Search for the cell housing the specified text and yield its [x, y] center coordinate. 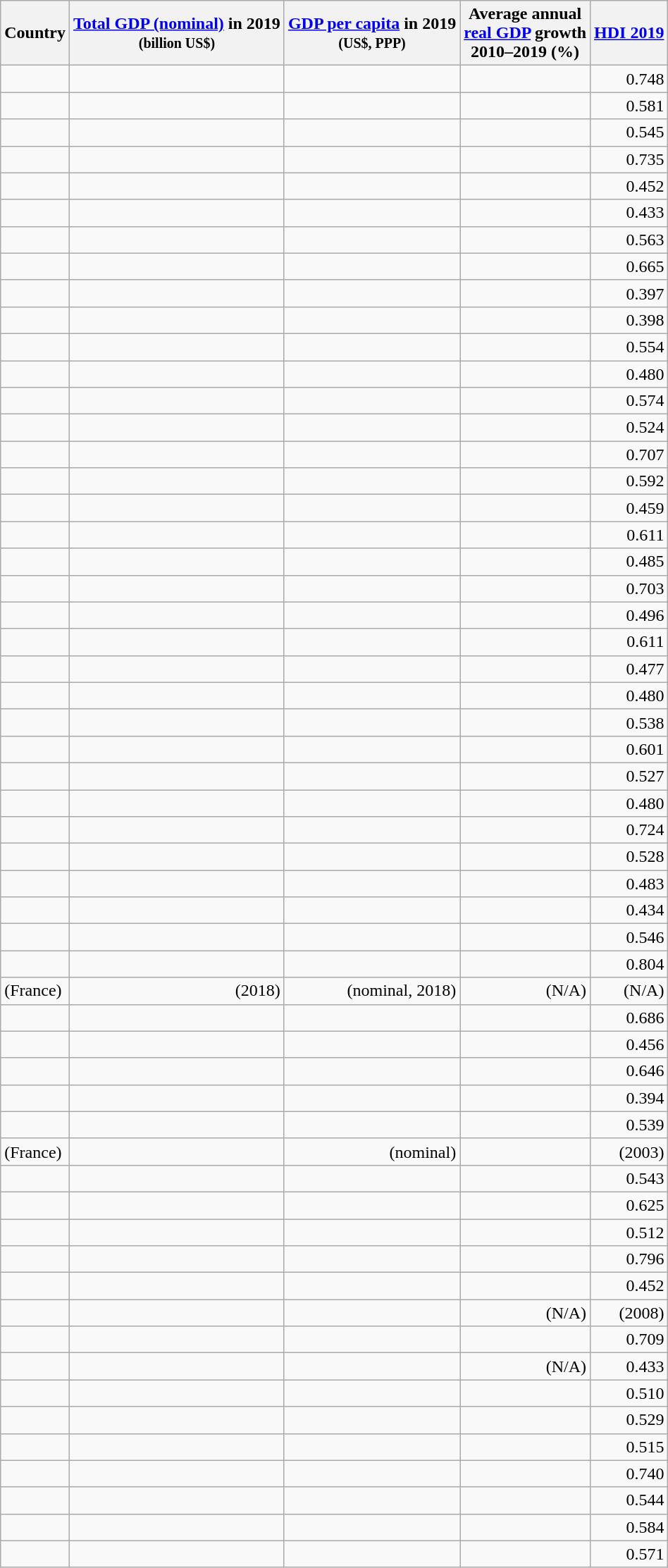
0.510 [629, 1393]
0.748 [629, 79]
0.545 [629, 132]
0.477 [629, 669]
0.459 [629, 508]
0.543 [629, 1178]
0.740 [629, 1474]
0.592 [629, 481]
0.584 [629, 1527]
0.529 [629, 1420]
(nominal, 2018) [372, 991]
0.581 [629, 106]
0.512 [629, 1233]
0.485 [629, 562]
0.601 [629, 749]
0.515 [629, 1447]
(nominal) [372, 1152]
0.456 [629, 1044]
0.686 [629, 1018]
0.538 [629, 722]
0.546 [629, 937]
(2008) [629, 1313]
(2018) [176, 991]
0.665 [629, 266]
0.804 [629, 964]
0.434 [629, 910]
0.735 [629, 159]
0.646 [629, 1071]
0.563 [629, 240]
0.796 [629, 1259]
0.709 [629, 1340]
0.528 [629, 857]
HDI 2019 [629, 33]
0.539 [629, 1125]
0.571 [629, 1554]
0.544 [629, 1500]
0.574 [629, 401]
0.703 [629, 588]
0.398 [629, 320]
0.724 [629, 830]
0.524 [629, 428]
Average annualreal GDP growth 2010–2019 (%) [526, 33]
Country [35, 33]
0.394 [629, 1098]
0.496 [629, 615]
0.554 [629, 347]
0.625 [629, 1205]
Total GDP (nominal) in 2019 (billion US$) [176, 33]
0.483 [629, 884]
0.397 [629, 293]
GDP per capita in 2019 (US$, PPP) [372, 33]
0.527 [629, 776]
(2003) [629, 1152]
0.707 [629, 455]
